Find where the given text appears and provide that cell's center as (X, Y) coordinate. 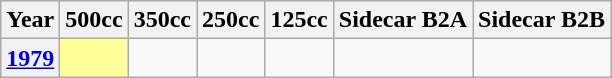
Sidecar B2B (542, 20)
Year (30, 20)
500cc (94, 20)
125cc (299, 20)
Sidecar B2A (402, 20)
350cc (162, 20)
250cc (231, 20)
1979 (30, 58)
